Scan for the cell matching the given text and deliver its (X, Y) coordinate at center. 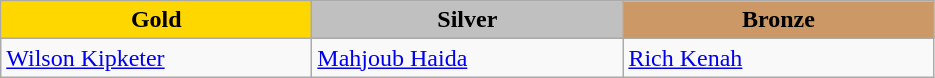
Silver (468, 20)
Wilson Kipketer (156, 58)
Mahjoub Haida (468, 58)
Bronze (778, 20)
Gold (156, 20)
Rich Kenah (778, 58)
